Scan for the cell matching the given text and deliver its (x, y) coordinate at center. 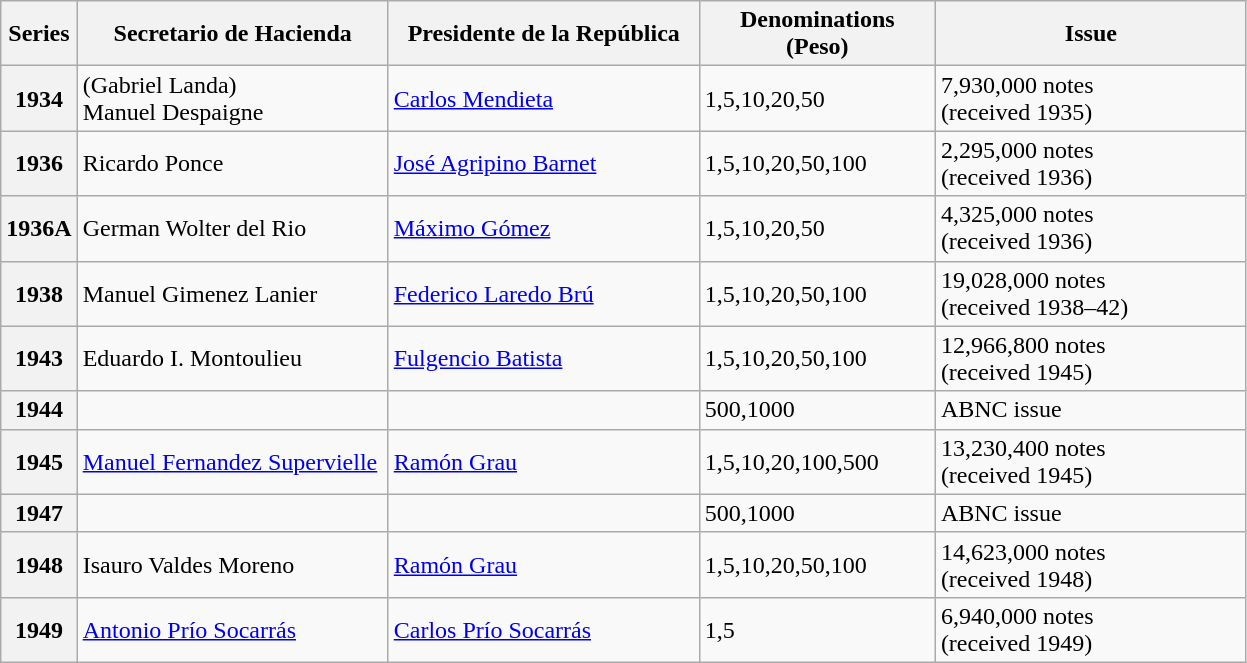
German Wolter del Rio (232, 228)
Secretario de Hacienda (232, 34)
Series (39, 34)
1,5,10,20,100,500 (817, 462)
Máximo Gómez (544, 228)
4,325,000 notes(received 1936) (1090, 228)
1944 (39, 410)
12,966,800 notes(received 1945) (1090, 358)
Ricardo Ponce (232, 164)
19,028,000 notes(received 1938–42) (1090, 294)
1936 (39, 164)
Federico Laredo Brú (544, 294)
1,5 (817, 630)
1945 (39, 462)
1949 (39, 630)
Carlos Mendieta (544, 98)
13,230,400 notes(received 1945) (1090, 462)
José Agripino Barnet (544, 164)
Denominations(Peso) (817, 34)
Eduardo I. Montoulieu (232, 358)
1948 (39, 564)
(Gabriel Landa)Manuel Despaigne (232, 98)
Manuel Fernandez Supervielle (232, 462)
Isauro Valdes Moreno (232, 564)
1938 (39, 294)
Antonio Prío Socarrás (232, 630)
Carlos Prío Socarrás (544, 630)
14,623,000 notes(received 1948) (1090, 564)
Issue (1090, 34)
1936A (39, 228)
6,940,000 notes(received 1949) (1090, 630)
2,295,000 notes(received 1936) (1090, 164)
1947 (39, 513)
Manuel Gimenez Lanier (232, 294)
Fulgencio Batista (544, 358)
Presidente de la República (544, 34)
1943 (39, 358)
7,930,000 notes(received 1935) (1090, 98)
1934 (39, 98)
